For the text-containing cell, return its midpoint in (X, Y) coordinate format. 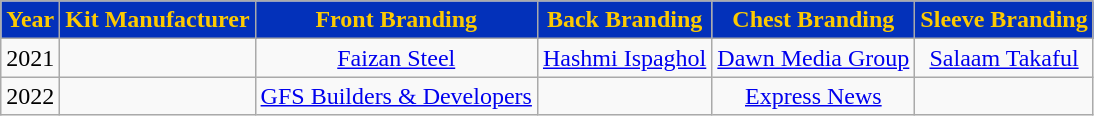
Dawn Media Group (814, 58)
Sleeve Branding (1004, 20)
Chest Branding (814, 20)
GFS Builders & Developers (396, 96)
Hashmi Ispaghol (624, 58)
Kit Manufacturer (158, 20)
Year (30, 20)
Back Branding (624, 20)
Express News (814, 96)
2021 (30, 58)
Salaam Takaful (1004, 58)
2022 (30, 96)
Front Branding (396, 20)
Faizan Steel (396, 58)
